Output the [x, y] coordinate of the center of the cell containing the given text.  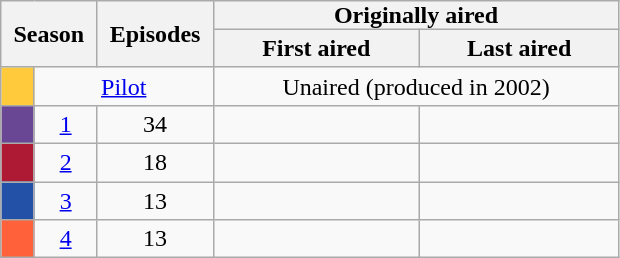
2 [66, 162]
Pilot [124, 86]
First aired [316, 48]
18 [155, 162]
4 [66, 239]
Episodes [155, 34]
Unaired (produced in 2002) [416, 86]
Originally aired [416, 15]
Last aired [518, 48]
34 [155, 124]
1 [66, 124]
3 [66, 201]
Season [49, 34]
